Output the [X, Y] coordinate of the center of the cell containing the given text.  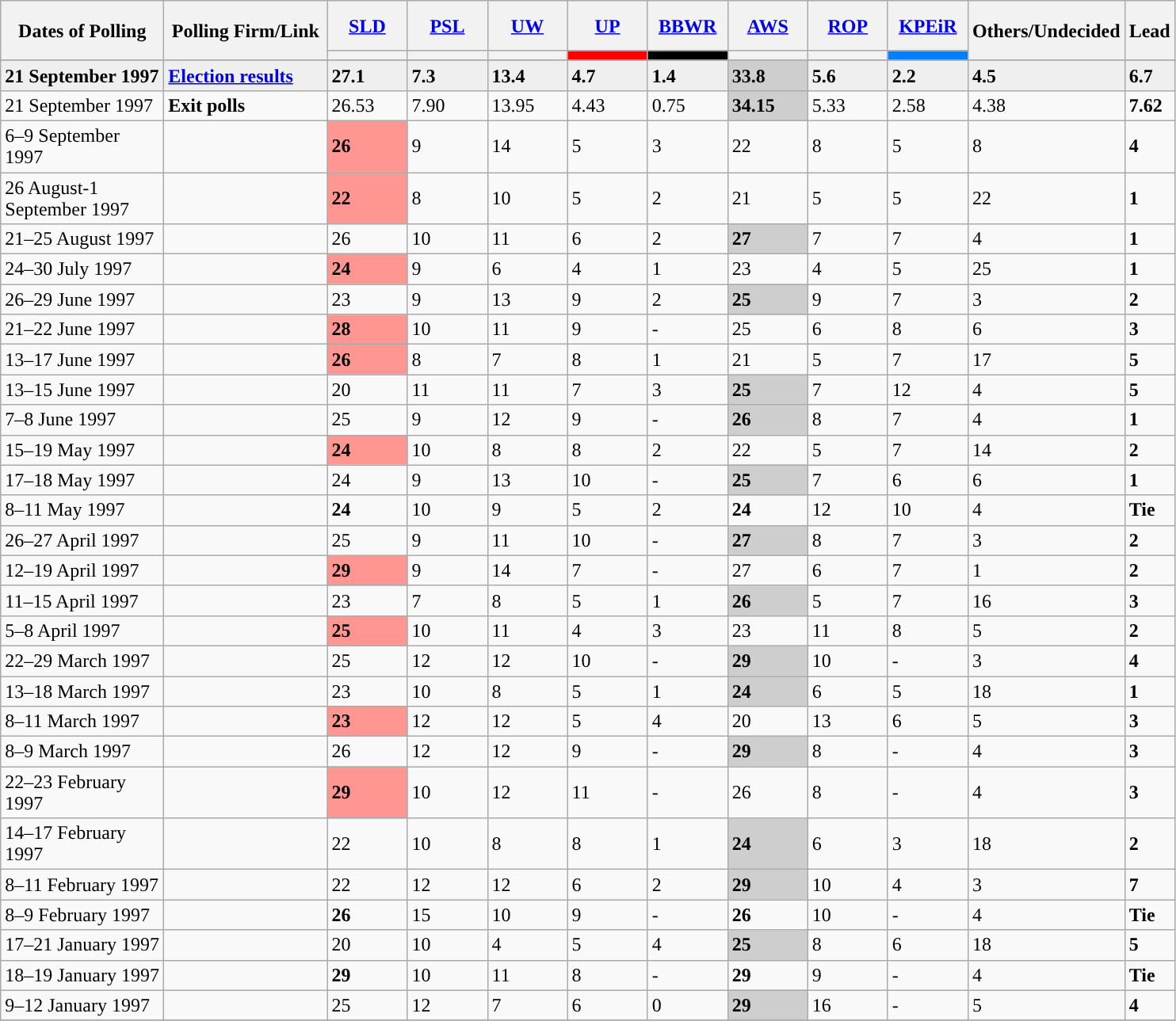
13–17 June 1997 [82, 360]
AWS [767, 25]
17–18 May 1997 [82, 480]
ROP [848, 25]
34.15 [767, 105]
6–9 September 1997 [82, 146]
KPEiR [927, 25]
17 [1046, 360]
4.43 [607, 105]
24–30 July 1997 [82, 269]
SLD [368, 25]
BBWR [688, 25]
11–15 April 1997 [82, 600]
22–23 February 1997 [82, 792]
6.7 [1149, 75]
5.33 [848, 105]
9–12 January 1997 [82, 1005]
Exit polls [246, 105]
5.6 [848, 75]
7.3 [447, 75]
8–9 February 1997 [82, 915]
5–8 April 1997 [82, 631]
0 [688, 1005]
18–19 January 1997 [82, 975]
8–9 March 1997 [82, 752]
14–17 February 1997 [82, 844]
8–11 March 1997 [82, 722]
Dates of Polling [82, 31]
13–18 March 1997 [82, 691]
26–29 June 1997 [82, 299]
4.5 [1046, 75]
7.62 [1149, 105]
8–11 May 1997 [82, 510]
7–8 June 1997 [82, 420]
7.90 [447, 105]
22–29 March 1997 [82, 661]
26–27 April 1997 [82, 540]
UP [607, 25]
Others/Undecided [1046, 31]
15 [447, 915]
15–19 May 1997 [82, 450]
21–25 August 1997 [82, 239]
33.8 [767, 75]
13.4 [528, 75]
PSL [447, 25]
27.1 [368, 75]
13–15 June 1997 [82, 390]
26 August-1 September 1997 [82, 198]
17–21 January 1997 [82, 945]
1.4 [688, 75]
12–19 April 1997 [82, 570]
UW [528, 25]
4.7 [607, 75]
Lead [1149, 31]
13.95 [528, 105]
2.58 [927, 105]
Election results [246, 75]
8–11 February 1997 [82, 885]
4.38 [1046, 105]
28 [368, 330]
0.75 [688, 105]
2.2 [927, 75]
26.53 [368, 105]
Polling Firm/Link [246, 31]
21–22 June 1997 [82, 330]
